Pinpoint the cell where the given text exists, returning its [X, Y] midpoint coordinate. 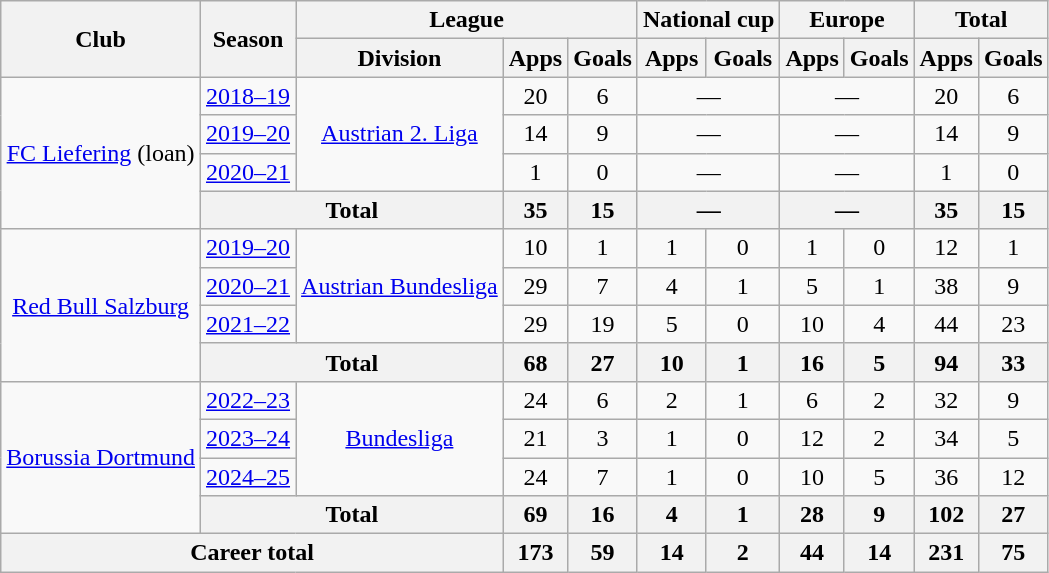
28 [812, 515]
League [467, 20]
68 [535, 362]
Bundesliga [400, 438]
34 [946, 438]
173 [535, 553]
2024–25 [248, 477]
38 [946, 286]
102 [946, 515]
21 [535, 438]
75 [1013, 553]
Austrian 2. Liga [400, 134]
36 [946, 477]
19 [603, 324]
Austrian Bundesliga [400, 286]
94 [946, 362]
2023–24 [248, 438]
2018–19 [248, 96]
Club [101, 39]
59 [603, 553]
23 [1013, 324]
Europe [847, 20]
2021–22 [248, 324]
Division [400, 58]
Borussia Dortmund [101, 457]
National cup [708, 20]
Career total [252, 553]
2022–23 [248, 400]
33 [1013, 362]
231 [946, 553]
3 [603, 438]
Season [248, 39]
Red Bull Salzburg [101, 305]
FC Liefering (loan) [101, 153]
69 [535, 515]
32 [946, 400]
